Extract the (x, y) coordinate from the center of the cell holding the provided text.  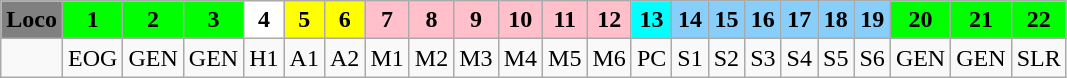
13 (651, 20)
3 (213, 20)
M3 (476, 58)
15 (726, 20)
M2 (431, 58)
H1 (264, 58)
S1 (690, 58)
EOG (92, 58)
21 (981, 20)
M5 (565, 58)
S5 (836, 58)
PC (651, 58)
S6 (872, 58)
2 (153, 20)
A1 (304, 58)
14 (690, 20)
1 (92, 20)
22 (1038, 20)
A2 (344, 58)
9 (476, 20)
M4 (520, 58)
19 (872, 20)
10 (520, 20)
Loco (32, 20)
8 (431, 20)
6 (344, 20)
M1 (387, 58)
7 (387, 20)
20 (920, 20)
M6 (609, 58)
S3 (763, 58)
5 (304, 20)
17 (799, 20)
18 (836, 20)
11 (565, 20)
4 (264, 20)
S2 (726, 58)
S4 (799, 58)
12 (609, 20)
SLR (1038, 58)
16 (763, 20)
